Pinpoint the cell where the given text exists, returning its (x, y) midpoint coordinate. 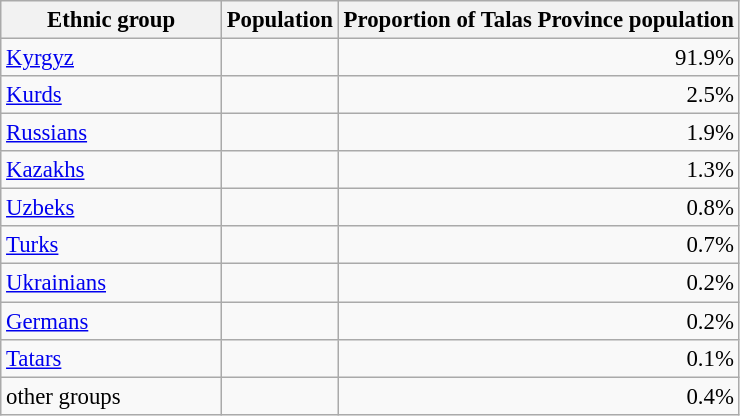
Population (280, 20)
0.8% (538, 208)
2.5% (538, 95)
Russians (112, 133)
Tatars (112, 358)
Ukrainians (112, 283)
other groups (112, 396)
Ethnic group (112, 20)
0.7% (538, 245)
Proportion of Talas Province population (538, 20)
Kurds (112, 95)
1.3% (538, 170)
Turks (112, 245)
1.9% (538, 133)
91.9% (538, 58)
0.4% (538, 396)
Kazakhs (112, 170)
0.1% (538, 358)
Kyrgyz (112, 58)
Germans (112, 321)
Uzbeks (112, 208)
